For the text-containing cell, return its midpoint in (x, y) coordinate format. 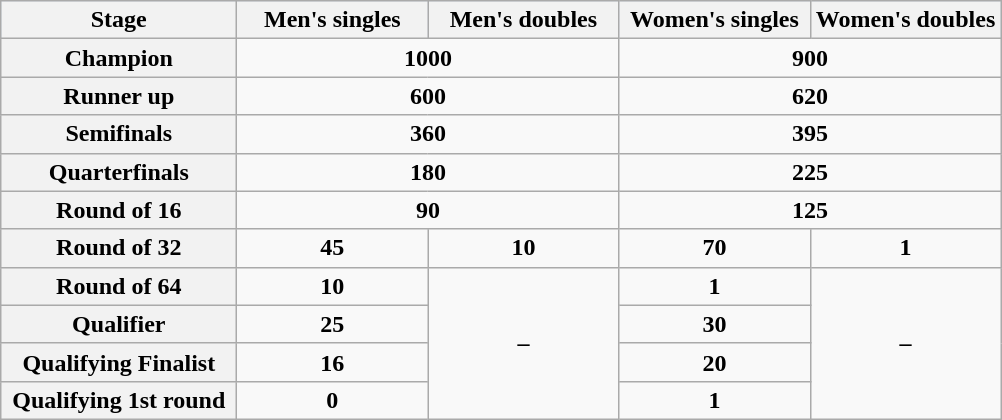
Round of 32 (119, 248)
90 (428, 210)
30 (714, 324)
20 (714, 362)
Stage (119, 20)
Champion (119, 58)
225 (810, 172)
70 (714, 248)
360 (428, 134)
180 (428, 172)
Round of 16 (119, 210)
Qualifier (119, 324)
Men's doubles (524, 20)
Qualifying Finalist (119, 362)
1000 (428, 58)
Men's singles (332, 20)
125 (810, 210)
25 (332, 324)
Round of 64 (119, 286)
45 (332, 248)
Semifinals (119, 134)
0 (332, 400)
16 (332, 362)
Women's doubles (906, 20)
900 (810, 58)
Women's singles (714, 20)
Quarterfinals (119, 172)
Qualifying 1st round (119, 400)
395 (810, 134)
600 (428, 96)
Runner up (119, 96)
620 (810, 96)
